From the cell containing the given text, extract its center point as [x, y] coordinate. 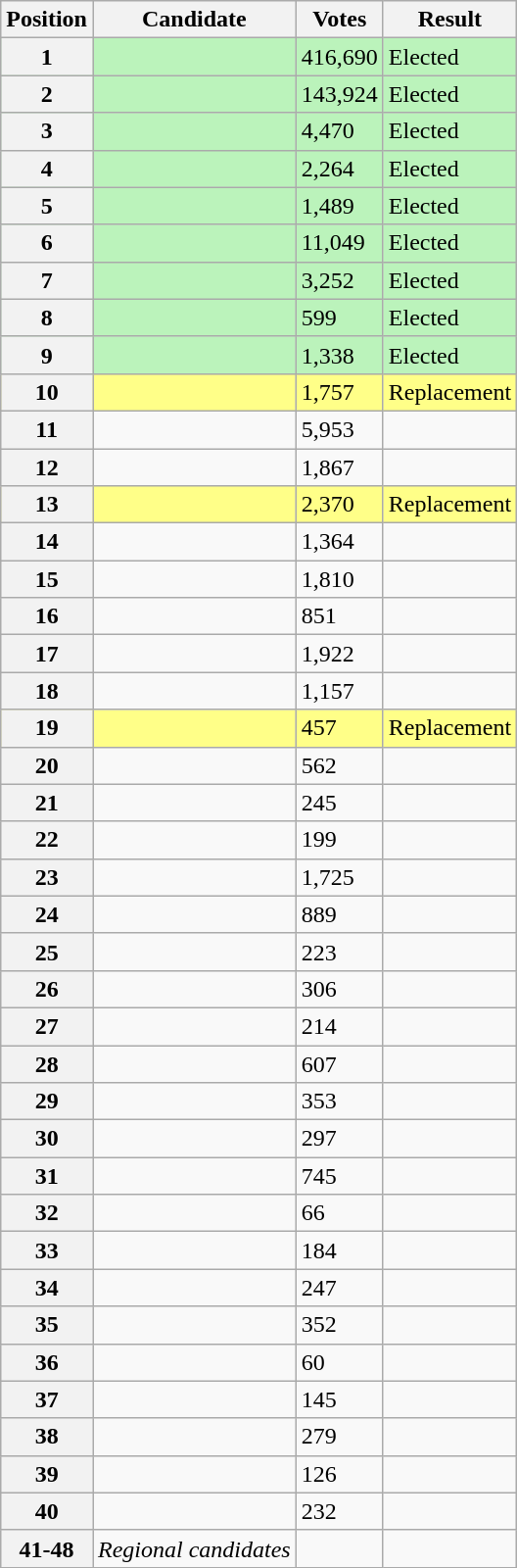
7 [47, 280]
29 [47, 1102]
1,364 [339, 542]
1,725 [339, 877]
32 [47, 1213]
41-48 [47, 1548]
143,924 [339, 94]
21 [47, 803]
31 [47, 1176]
33 [47, 1250]
39 [47, 1474]
20 [47, 765]
297 [339, 1139]
3,252 [339, 280]
851 [339, 616]
26 [47, 989]
28 [47, 1063]
184 [339, 1250]
562 [339, 765]
607 [339, 1063]
889 [339, 914]
1,757 [339, 392]
10 [47, 392]
8 [47, 318]
11 [47, 429]
16 [47, 616]
18 [47, 691]
22 [47, 840]
6 [47, 243]
3 [47, 131]
1,338 [339, 355]
Result [449, 20]
1,922 [339, 654]
2,370 [339, 505]
15 [47, 579]
5,953 [339, 429]
23 [47, 877]
214 [339, 1026]
126 [339, 1474]
416,690 [339, 57]
145 [339, 1399]
12 [47, 467]
19 [47, 728]
306 [339, 989]
353 [339, 1102]
60 [339, 1362]
5 [47, 206]
232 [339, 1511]
745 [339, 1176]
17 [47, 654]
457 [339, 728]
35 [47, 1325]
25 [47, 952]
4,470 [339, 131]
Position [47, 20]
11,049 [339, 243]
40 [47, 1511]
352 [339, 1325]
37 [47, 1399]
13 [47, 505]
66 [339, 1213]
1,810 [339, 579]
Regional candidates [194, 1548]
2,264 [339, 169]
27 [47, 1026]
279 [339, 1437]
599 [339, 318]
9 [47, 355]
24 [47, 914]
38 [47, 1437]
1 [47, 57]
36 [47, 1362]
4 [47, 169]
199 [339, 840]
2 [47, 94]
1,867 [339, 467]
245 [339, 803]
14 [47, 542]
247 [339, 1288]
1,489 [339, 206]
Votes [339, 20]
Candidate [194, 20]
1,157 [339, 691]
30 [47, 1139]
223 [339, 952]
34 [47, 1288]
